Output the [X, Y] coordinate of the center of the cell containing the given text.  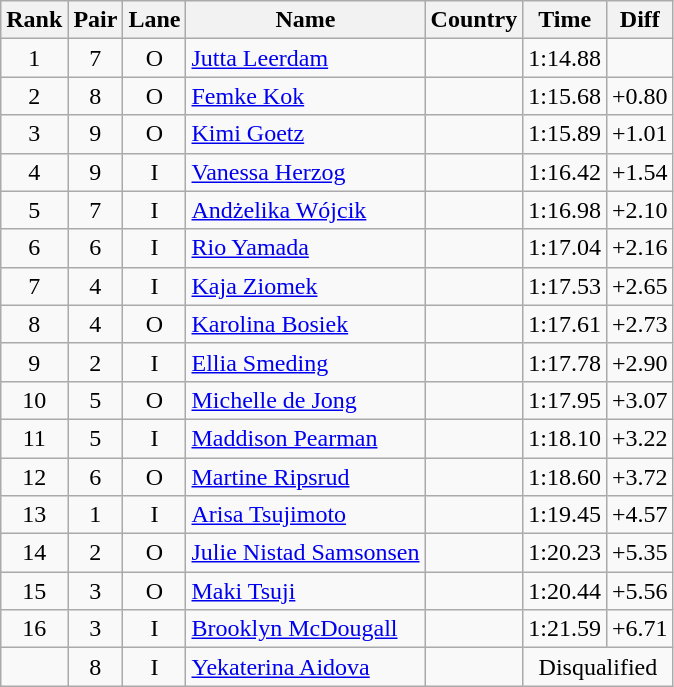
+2.16 [640, 248]
+2.10 [640, 210]
Time [565, 20]
Yekaterina Aidova [306, 667]
+5.35 [640, 553]
Kimi Goetz [306, 134]
Kaja Ziomek [306, 286]
1:17.61 [565, 324]
Rank [34, 20]
1:16.42 [565, 172]
Maddison Pearman [306, 438]
+3.22 [640, 438]
Country [474, 20]
13 [34, 515]
+3.07 [640, 400]
+0.80 [640, 96]
+2.65 [640, 286]
1:20.44 [565, 591]
15 [34, 591]
1:17.95 [565, 400]
1:17.78 [565, 362]
1:19.45 [565, 515]
Andżelika Wójcik [306, 210]
1:18.60 [565, 477]
Michelle de Jong [306, 400]
+1.01 [640, 134]
Maki Tsuji [306, 591]
+2.90 [640, 362]
10 [34, 400]
Name [306, 20]
+1.54 [640, 172]
1:18.10 [565, 438]
1:21.59 [565, 629]
Ellia Smeding [306, 362]
Disqualified [598, 667]
Julie Nistad Samsonsen [306, 553]
14 [34, 553]
1:17.53 [565, 286]
1:20.23 [565, 553]
Vanessa Herzog [306, 172]
+5.56 [640, 591]
Rio Yamada [306, 248]
Karolina Bosiek [306, 324]
Femke Kok [306, 96]
Jutta Leerdam [306, 58]
Arisa Tsujimoto [306, 515]
16 [34, 629]
1:14.88 [565, 58]
Brooklyn McDougall [306, 629]
+2.73 [640, 324]
+4.57 [640, 515]
+6.71 [640, 629]
1:16.98 [565, 210]
11 [34, 438]
1:15.68 [565, 96]
Lane [154, 20]
1:15.89 [565, 134]
+3.72 [640, 477]
Martine Ripsrud [306, 477]
Pair [96, 20]
1:17.04 [565, 248]
12 [34, 477]
Diff [640, 20]
